Find where the given text appears and provide that cell's center as [x, y] coordinate. 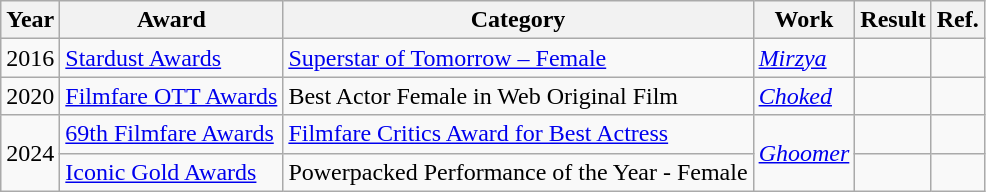
Ghoomer [804, 153]
Powerpacked Performance of the Year - Female [518, 172]
Category [518, 20]
69th Filmfare Awards [172, 134]
Superstar of Tomorrow – Female [518, 58]
Filmfare OTT Awards [172, 96]
Mirzya [804, 58]
2016 [30, 58]
2024 [30, 153]
Choked [804, 96]
Award [172, 20]
2020 [30, 96]
Ref. [958, 20]
Work [804, 20]
Filmfare Critics Award for Best Actress [518, 134]
Year [30, 20]
Best Actor Female in Web Original Film [518, 96]
Result [893, 20]
Stardust Awards [172, 58]
Iconic Gold Awards [172, 172]
